From the cell containing the given text, extract its center point as [X, Y] coordinate. 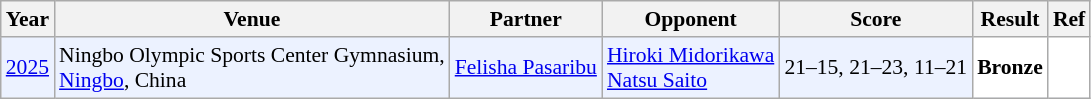
21–15, 21–23, 11–21 [876, 68]
Ref [1069, 19]
Ningbo Olympic Sports Center Gymnasium,Ningbo, China [252, 68]
Partner [526, 19]
Venue [252, 19]
Opponent [690, 19]
2025 [28, 68]
Felisha Pasaribu [526, 68]
Hiroki Midorikawa Natsu Saito [690, 68]
Result [1010, 19]
Year [28, 19]
Score [876, 19]
Bronze [1010, 68]
